Return [x, y] of the center of cell containing provided text 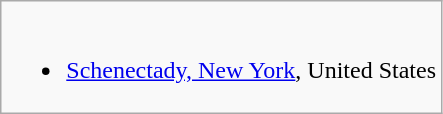
Schenectady, New York, United States [222, 58]
